Return [X, Y] of the center of cell containing provided text 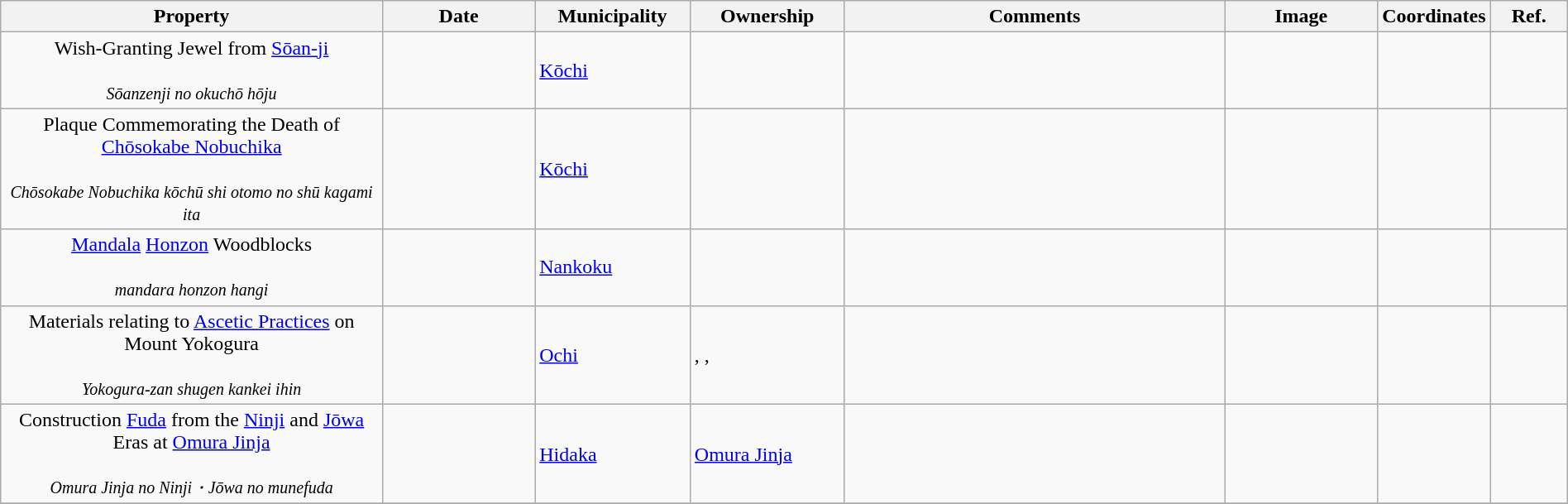
Materials relating to Ascetic Practices on Mount YokoguraYokogura-zan shugen kankei ihin [192, 354]
Wish-Granting Jewel from Sōan-jiSōanzenji no okuchō hōju [192, 70]
Plaque Commemorating the Death of Chōsokabe NobuchikaChōsokabe Nobuchika kōchū shi otomo no shū kagami ita [192, 169]
Image [1302, 17]
Nankoku [613, 267]
Municipality [613, 17]
, , [767, 354]
Coordinates [1434, 17]
Hidaka [613, 454]
Ref. [1528, 17]
Comments [1035, 17]
Mandala Honzon Woodblocksmandara honzon hangi [192, 267]
Construction Fuda from the Ninji and Jōwa Eras at Omura JinjaOmura Jinja no Ninji・Jōwa no munefuda [192, 454]
Omura Jinja [767, 454]
Ownership [767, 17]
Date [458, 17]
Ochi [613, 354]
Property [192, 17]
